Return the [x, y] coordinate for the center point of the cell that contains the specified text.  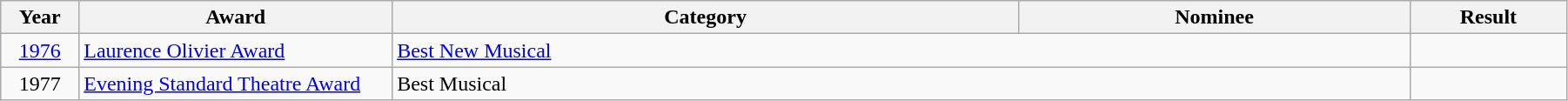
1976 [40, 50]
Best Musical [901, 84]
Evening Standard Theatre Award [236, 84]
Award [236, 17]
Nominee [1215, 17]
Laurence Olivier Award [236, 50]
Best New Musical [901, 50]
Year [40, 17]
1977 [40, 84]
Result [1488, 17]
Category [706, 17]
